Detect which cell encompasses the target text, then output its [x, y] center coordinate. 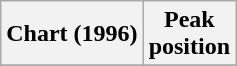
Peakposition [189, 34]
Chart (1996) [72, 34]
